Return [x, y] of the center of cell containing provided text 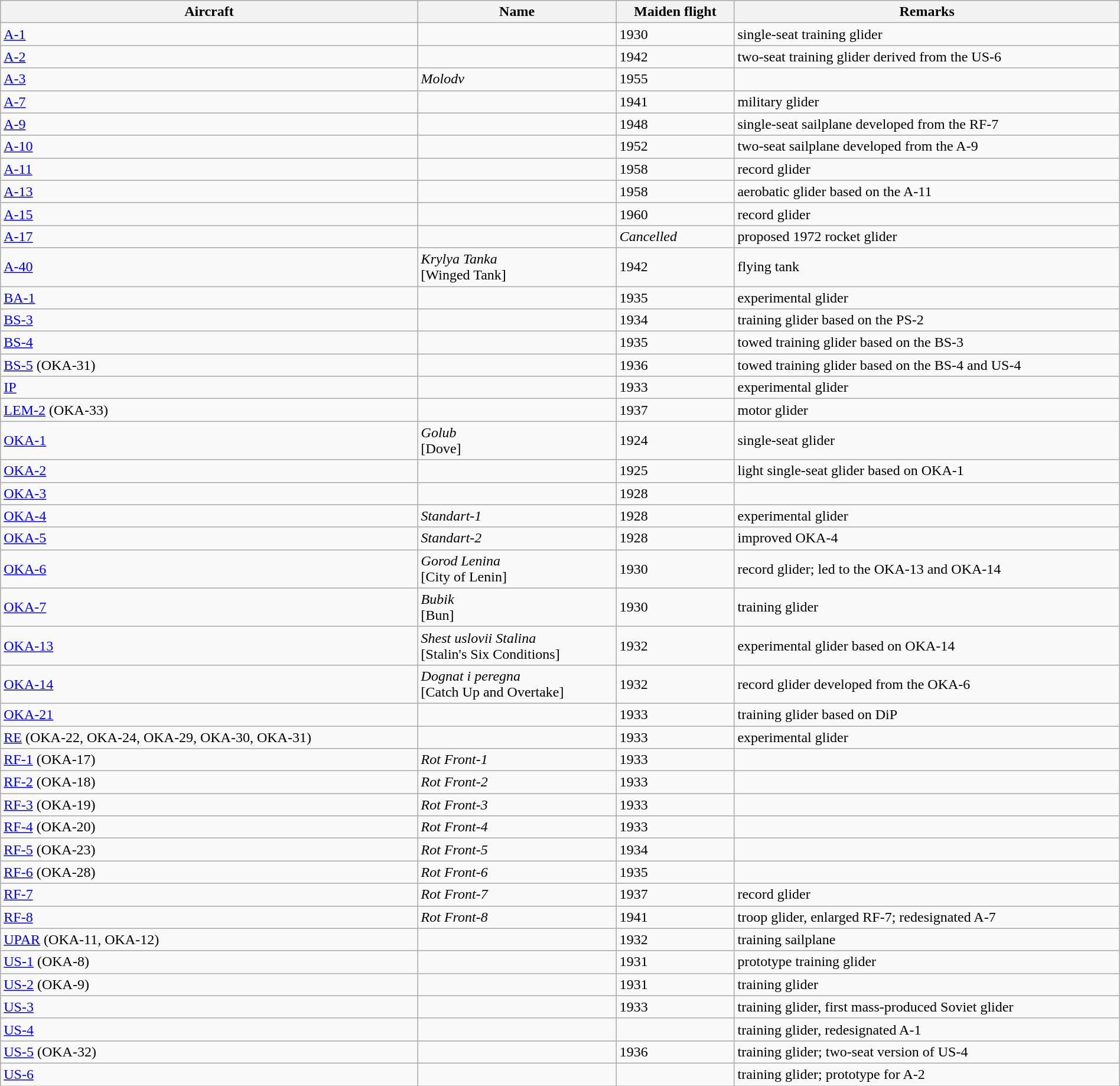
military glider [927, 102]
Rot Front-2 [517, 782]
Rot Front-8 [517, 917]
BS-3 [209, 320]
1955 [675, 79]
flying tank [927, 267]
BA-1 [209, 297]
improved OKA-4 [927, 538]
Golub[Dove] [517, 441]
Dognat i peregna[Catch Up and Overtake] [517, 684]
RF-6 (OKA-28) [209, 872]
A-2 [209, 57]
Gorod Lenina[City of Lenin] [517, 568]
motor glider [927, 410]
training glider; prototype for A-2 [927, 1074]
Rot Front-5 [517, 850]
record glider developed from the OKA-6 [927, 684]
training glider based on DiP [927, 714]
BS-4 [209, 343]
Maiden flight [675, 12]
Standart-2 [517, 538]
Krylya Tanka[Winged Tank] [517, 267]
OKA-2 [209, 471]
Rot Front-6 [517, 872]
OKA-21 [209, 714]
Remarks [927, 12]
A-40 [209, 267]
training glider, first mass-produced Soviet glider [927, 1007]
IP [209, 388]
A-3 [209, 79]
A-1 [209, 34]
Standart-1 [517, 516]
training glider, redesignated A-1 [927, 1029]
Molodv [517, 79]
training glider based on the PS-2 [927, 320]
RF-1 (OKA-17) [209, 760]
OKA-6 [209, 568]
BS-5 (OKA-31) [209, 365]
OKA-14 [209, 684]
US-1 (OKA-8) [209, 962]
troop glider, enlarged RF-7; redesignated A-7 [927, 917]
RF-5 (OKA-23) [209, 850]
single-seat glider [927, 441]
OKA-3 [209, 493]
LEM-2 (OKA-33) [209, 410]
OKA-7 [209, 607]
RF-2 (OKA-18) [209, 782]
UPAR (OKA-11, OKA-12) [209, 939]
A-7 [209, 102]
Cancelled [675, 236]
Rot Front-7 [517, 895]
two-seat sailplane developed from the A-9 [927, 147]
US-4 [209, 1029]
Bubik[Bun] [517, 607]
Aircraft [209, 12]
A-15 [209, 214]
aerobatic glider based on the A-11 [927, 191]
1952 [675, 147]
A-11 [209, 169]
OKA-4 [209, 516]
single-seat sailplane developed from the RF-7 [927, 124]
A-10 [209, 147]
RF-7 [209, 895]
light single-seat glider based on OKA-1 [927, 471]
OKA-13 [209, 645]
US-3 [209, 1007]
A-13 [209, 191]
RF-4 (OKA-20) [209, 827]
towed training glider based on the BS-3 [927, 343]
US-2 (OKA-9) [209, 984]
training sailplane [927, 939]
OKA-5 [209, 538]
single-seat training glider [927, 34]
prototype training glider [927, 962]
1924 [675, 441]
training glider; two-seat version of US-4 [927, 1052]
Rot Front-4 [517, 827]
1925 [675, 471]
Shest uslovii Stalina[Stalin's Six Conditions] [517, 645]
US-6 [209, 1074]
Name [517, 12]
Rot Front-3 [517, 805]
Rot Front-1 [517, 760]
RF-3 (OKA-19) [209, 805]
1960 [675, 214]
experimental glider based on OKA-14 [927, 645]
US-5 (OKA-32) [209, 1052]
A-9 [209, 124]
two-seat training glider derived from the US-6 [927, 57]
A-17 [209, 236]
1948 [675, 124]
proposed 1972 rocket glider [927, 236]
OKA-1 [209, 441]
RE (OKA-22, OKA-24, OKA-29, OKA-30, OKA-31) [209, 737]
RF-8 [209, 917]
record glider; led to the OKA-13 and OKA-14 [927, 568]
towed training glider based on the BS-4 and US-4 [927, 365]
